Capture the cell that displays the provided text and extract its (x, y) central coordinate. 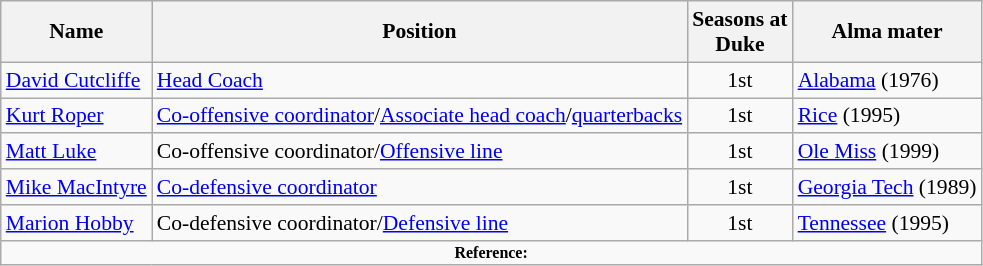
Ole Miss (1999) (888, 152)
Co-offensive coordinator/Offensive line (420, 152)
Co-defensive coordinator (420, 187)
Matt Luke (76, 152)
Tennessee (1995) (888, 223)
Reference: (492, 252)
Georgia Tech (1989) (888, 187)
Kurt Roper (76, 116)
Co-offensive coordinator/Associate head coach/quarterbacks (420, 116)
Alabama (1976) (888, 80)
Position (420, 32)
Co-defensive coordinator/Defensive line (420, 223)
Alma mater (888, 32)
Seasons atDuke (740, 32)
Marion Hobby (76, 223)
David Cutcliffe (76, 80)
Name (76, 32)
Rice (1995) (888, 116)
Mike MacIntyre (76, 187)
Head Coach (420, 80)
